From the cell containing the given text, extract its center point as [x, y] coordinate. 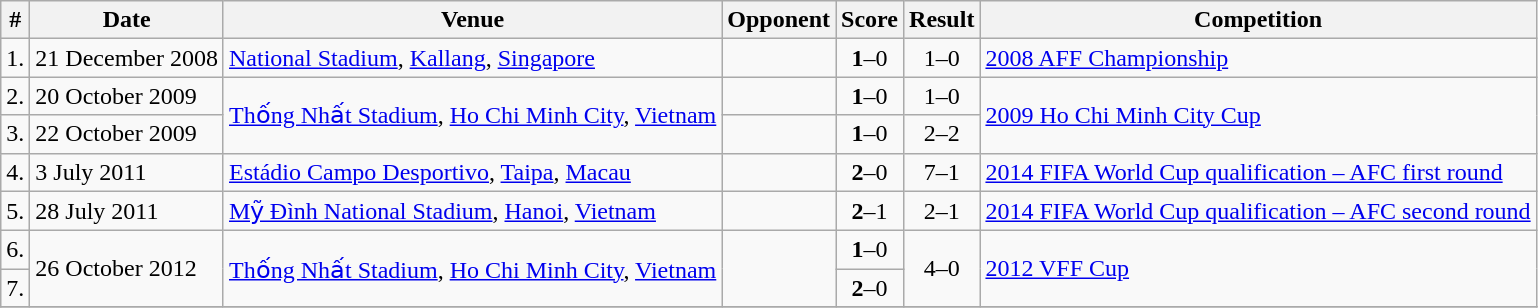
2009 Ho Chi Minh City Cup [1258, 115]
7–1 [942, 172]
22 October 2009 [127, 134]
5. [16, 211]
National Stadium, Kallang, Singapore [472, 58]
2014 FIFA World Cup qualification – AFC second round [1258, 211]
Opponent [779, 20]
21 December 2008 [127, 58]
# [16, 20]
Competition [1258, 20]
1. [16, 58]
2008 AFF Championship [1258, 58]
Date [127, 20]
2012 VFF Cup [1258, 269]
6. [16, 250]
4. [16, 172]
Result [942, 20]
2. [16, 96]
Venue [472, 20]
Estádio Campo Desportivo, Taipa, Macau [472, 172]
4–0 [942, 269]
Score [870, 20]
Mỹ Đình National Stadium, Hanoi, Vietnam [472, 211]
2–2 [942, 134]
3 July 2011 [127, 172]
2014 FIFA World Cup qualification – AFC first round [1258, 172]
20 October 2009 [127, 96]
3. [16, 134]
7. [16, 288]
26 October 2012 [127, 269]
28 July 2011 [127, 211]
